Search for the cell housing the specified text and yield its (x, y) center coordinate. 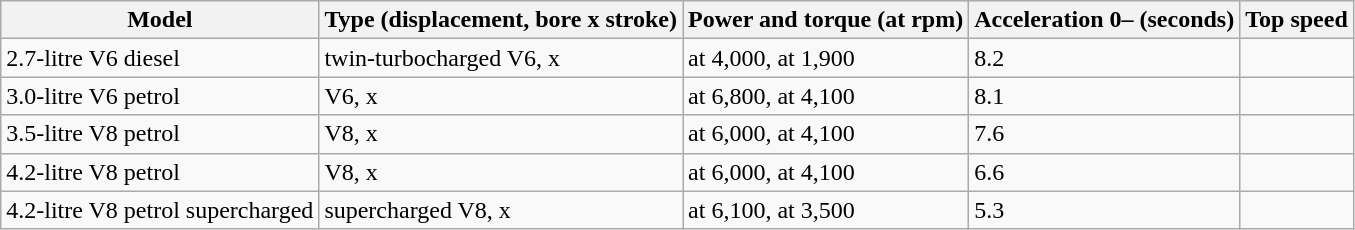
supercharged V8, x (501, 210)
6.6 (1104, 172)
at 4,000, at 1,900 (826, 58)
3.0-litre V6 petrol (160, 96)
8.2 (1104, 58)
2.7-litre V6 diesel (160, 58)
Acceleration 0– (seconds) (1104, 20)
8.1 (1104, 96)
3.5-litre V8 petrol (160, 134)
Model (160, 20)
V6, x (501, 96)
4.2-litre V8 petrol (160, 172)
at 6,800, at 4,100 (826, 96)
4.2-litre V8 petrol supercharged (160, 210)
Type (displacement, bore x stroke) (501, 20)
5.3 (1104, 210)
7.6 (1104, 134)
Top speed (1297, 20)
Power and torque (at rpm) (826, 20)
twin-turbocharged V6, x (501, 58)
at 6,100, at 3,500 (826, 210)
